Identify which cell holds the provided text, then report its [X, Y] central coordinate. 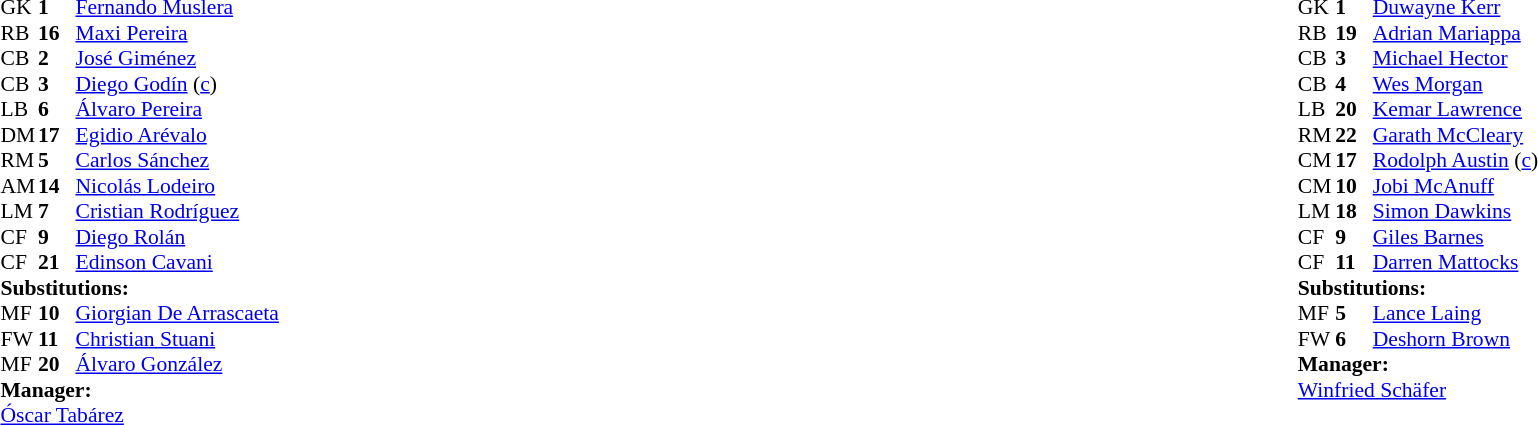
José Giménez [178, 59]
DM [19, 135]
22 [1354, 135]
19 [1354, 33]
Álvaro Pereira [178, 109]
Substitutions: [139, 288]
Manager: [139, 390]
Carlos Sánchez [178, 161]
16 [57, 33]
Cristian Rodríguez [178, 211]
Diego Godín (c) [178, 84]
Christian Stuani [178, 339]
Maxi Pereira [178, 33]
21 [57, 263]
Edinson Cavani [178, 263]
AM [19, 186]
Diego Rolán [178, 237]
7 [57, 211]
Álvaro González [178, 365]
4 [1354, 84]
2 [57, 59]
14 [57, 186]
Giorgian De Arrascaeta [178, 313]
Nicolás Lodeiro [178, 186]
Egidio Arévalo [178, 135]
18 [1354, 211]
